Locate the cell with the specified text and output its (x, y) center coordinate. 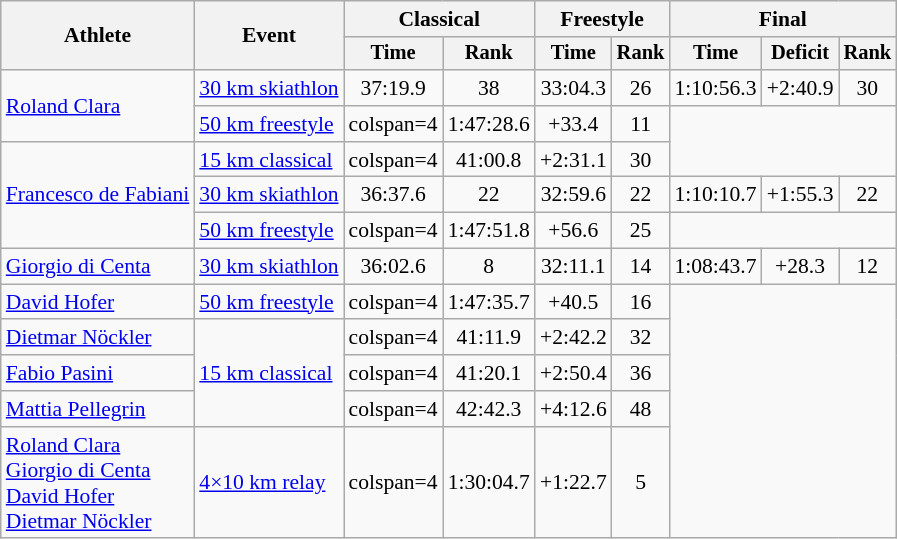
33:04.3 (574, 88)
14 (641, 267)
8 (489, 267)
1:30:04.7 (489, 483)
+33.4 (574, 124)
41:11.9 (489, 338)
Freestyle (602, 19)
Francesco de Fabiani (98, 196)
1:10:56.3 (715, 88)
+1:22.7 (574, 483)
4×10 km relay (268, 483)
1:10:10.7 (715, 195)
Classical (440, 19)
16 (641, 302)
1:47:51.8 (489, 231)
+40.5 (574, 302)
37:19.9 (394, 88)
1:47:28.6 (489, 124)
+56.6 (574, 231)
David Hofer (98, 302)
Mattia Pellegrin (98, 409)
+4:12.6 (574, 409)
12 (868, 267)
Roland Clara (98, 106)
5 (641, 483)
Dietmar Nöckler (98, 338)
25 (641, 231)
+28.3 (800, 267)
Athlete (98, 36)
41:00.8 (489, 160)
Roland ClaraGiorgio di CentaDavid HoferDietmar Nöckler (98, 483)
Giorgio di Centa (98, 267)
36:37.6 (394, 195)
32 (641, 338)
11 (641, 124)
+1:55.3 (800, 195)
38 (489, 88)
32:11.1 (574, 267)
Final (782, 19)
26 (641, 88)
32:59.6 (574, 195)
Event (268, 36)
+2:31.1 (574, 160)
1:08:43.7 (715, 267)
+2:50.4 (574, 373)
36 (641, 373)
42:42.3 (489, 409)
Fabio Pasini (98, 373)
36:02.6 (394, 267)
Deficit (800, 54)
48 (641, 409)
1:47:35.7 (489, 302)
41:20.1 (489, 373)
+2:42.2 (574, 338)
+2:40.9 (800, 88)
